Return (X, Y) of the center of cell containing provided text 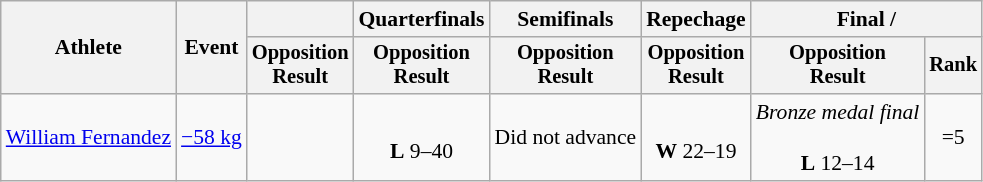
W 22–19 (696, 138)
Repechage (696, 19)
Semifinals (566, 19)
Bronze medal finalL 12–14 (838, 138)
Rank (953, 66)
=5 (953, 138)
Quarterfinals (422, 19)
Event (212, 48)
L 9–40 (422, 138)
William Fernandez (88, 138)
Athlete (88, 48)
Final / (866, 19)
Did not advance (566, 138)
−58 kg (212, 138)
